Detect which cell encompasses the target text, then output its (x, y) center coordinate. 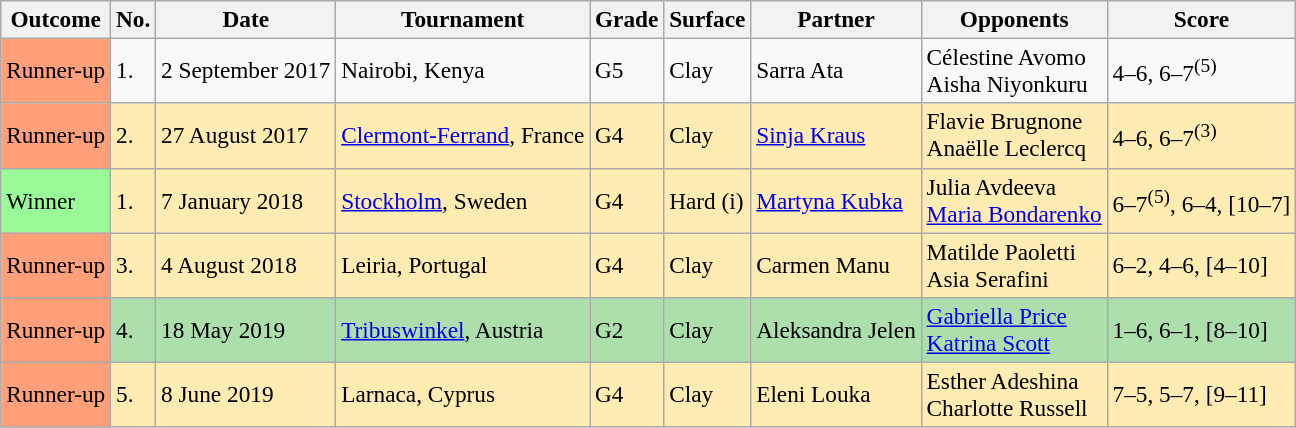
Surface (708, 19)
4–6, 6–7(5) (1202, 70)
Martyna Kubka (836, 200)
Aleksandra Jelen (836, 330)
27 August 2017 (246, 136)
7 January 2018 (246, 200)
18 May 2019 (246, 330)
Stockholm, Sweden (463, 200)
G5 (627, 70)
Grade (627, 19)
Eleni Louka (836, 394)
Score (1202, 19)
Date (246, 19)
7–5, 5–7, [9–11] (1202, 394)
G2 (627, 330)
2. (134, 136)
Partner (836, 19)
4–6, 6–7(3) (1202, 136)
Célestine Avomo Aisha Niyonkuru (1014, 70)
No. (134, 19)
Carmen Manu (836, 264)
1–6, 6–1, [8–10] (1202, 330)
Outcome (56, 19)
8 June 2019 (246, 394)
Sarra Ata (836, 70)
4 August 2018 (246, 264)
6–7(5), 6–4, [10–7] (1202, 200)
3. (134, 264)
Hard (i) (708, 200)
Tribuswinkel, Austria (463, 330)
Sinja Kraus (836, 136)
2 September 2017 (246, 70)
6–2, 4–6, [4–10] (1202, 264)
Winner (56, 200)
Esther Adeshina Charlotte Russell (1014, 394)
Leiria, Portugal (463, 264)
Gabriella Price Katrina Scott (1014, 330)
Julia Avdeeva Maria Bondarenko (1014, 200)
Tournament (463, 19)
4. (134, 330)
Opponents (1014, 19)
Nairobi, Kenya (463, 70)
Matilde Paoletti Asia Serafini (1014, 264)
Clermont-Ferrand, France (463, 136)
5. (134, 394)
Larnaca, Cyprus (463, 394)
Flavie Brugnone Anaëlle Leclercq (1014, 136)
